Provide the (x, y) coordinate of the cell's center where the given text is located.  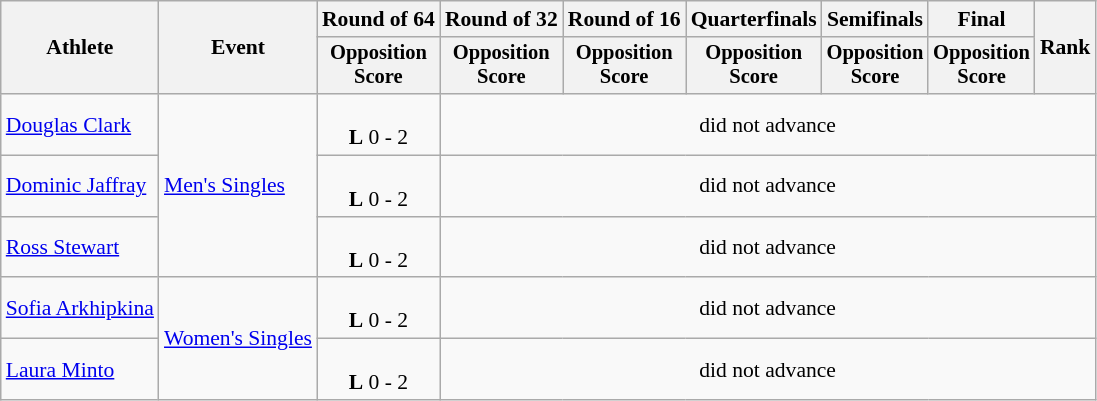
Round of 64 (378, 19)
Quarterfinals (754, 19)
Ross Stewart (80, 248)
Women's Singles (238, 339)
Douglas Clark (80, 124)
Round of 32 (502, 19)
Rank (1066, 48)
Sofia Arkhipkina (80, 308)
Laura Minto (80, 370)
Semifinals (876, 19)
Men's Singles (238, 186)
Dominic Jaffray (80, 186)
Round of 16 (624, 19)
Final (982, 19)
Athlete (80, 48)
Event (238, 48)
